Locate the cell with the specified text and output its (x, y) center coordinate. 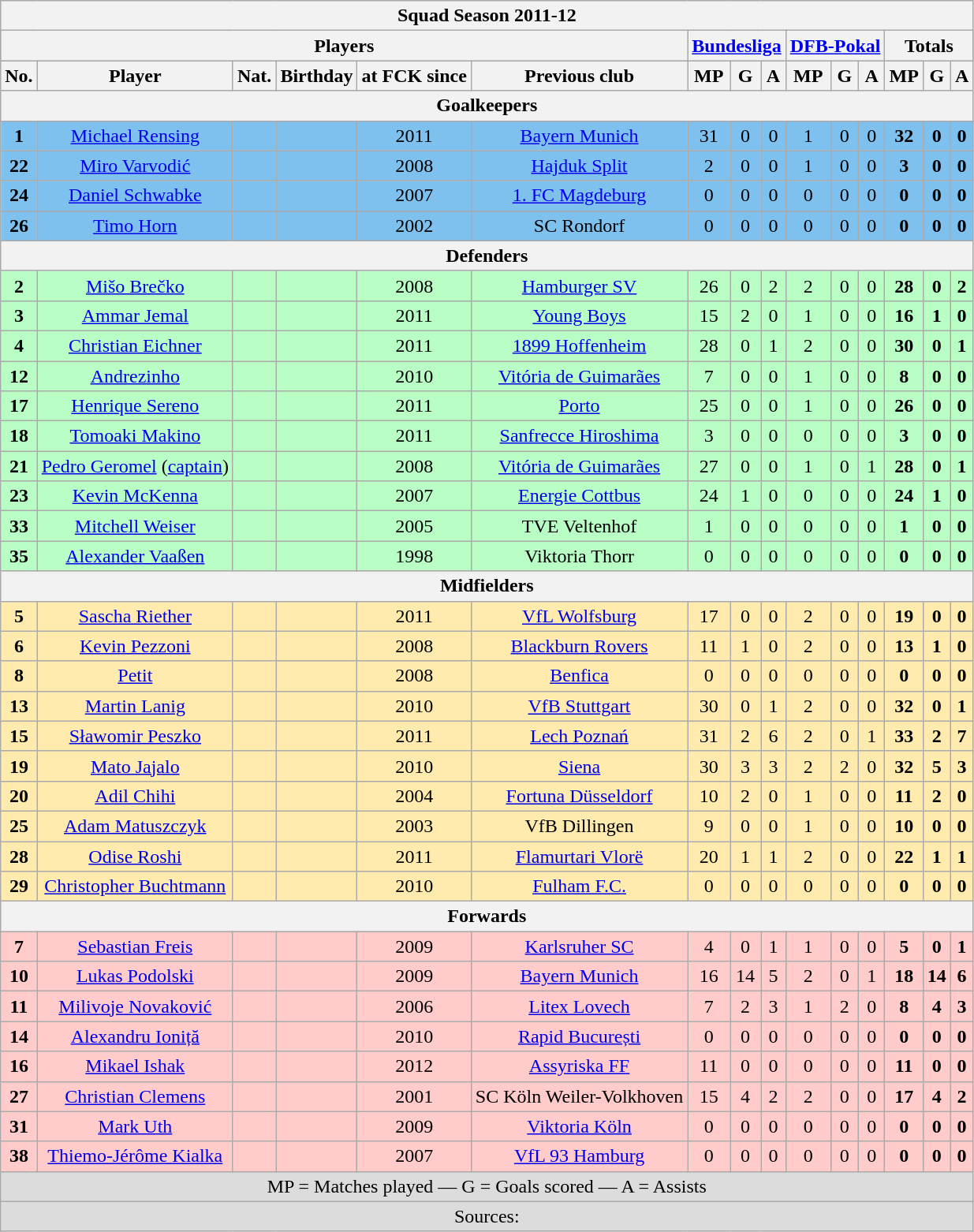
9 (709, 826)
Siena (579, 766)
Benfica (579, 676)
Lukas Podolski (135, 976)
Sources: (487, 1216)
Ammar Jemal (135, 315)
Adil Chihi (135, 796)
2001 (414, 1096)
Daniel Schwabke (135, 196)
Hamburger SV (579, 286)
12 (19, 376)
Pedro Geromel (captain) (135, 466)
Alexandru Ioniță (135, 1036)
35 (19, 556)
Fortuna Düsseldorf (579, 796)
VfB Dillingen (579, 826)
VfL Wolfsburg (579, 616)
Defenders (487, 256)
Mato Jajalo (135, 766)
Lech Poznań (579, 736)
2012 (414, 1066)
2004 (414, 796)
1. FC Magdeburg (579, 196)
Previous club (579, 76)
Rapid București (579, 1036)
Hajduk Split (579, 166)
1899 Hoffenheim (579, 345)
Player (135, 76)
Andrezinho (135, 376)
Sławomir Peszko (135, 736)
DFB-Pokal (835, 46)
29 (19, 887)
VfB Stuttgart (579, 706)
TVE Veltenhof (579, 526)
Martin Lanig (135, 706)
Birthday (317, 76)
Timo Horn (135, 226)
Blackburn Rovers (579, 646)
Karlsruher SC (579, 946)
Christian Eichner (135, 345)
38 (19, 1156)
2005 (414, 526)
Mišo Brečko (135, 286)
Forwards (487, 917)
Assyriska FF (579, 1066)
2006 (414, 1006)
Mitchell Weiser (135, 526)
Sebastian Freis (135, 946)
Energie Cottbus (579, 496)
21 (19, 466)
SC Rondorf (579, 226)
Mikael Ishak (135, 1066)
Alexander Vaaßen (135, 556)
Kevin McKenna (135, 496)
Bundesliga (737, 46)
Viktoria Köln (579, 1126)
Christian Clemens (135, 1096)
Christopher Buchtmann (135, 887)
Litex Lovech (579, 1006)
Totals (929, 46)
Tomoaki Makino (135, 436)
VfL 93 Hamburg (579, 1156)
2003 (414, 826)
Porto (579, 406)
Adam Matuszczyk (135, 826)
Mark Uth (135, 1126)
Sanfrecce Hiroshima (579, 436)
Miro Varvodić (135, 166)
1998 (414, 556)
SC Köln Weiler-Volkhoven (579, 1096)
Petit (135, 676)
Nat. (254, 76)
Odise Roshi (135, 856)
Young Boys (579, 315)
Thiemo-Jérôme Kialka (135, 1156)
Squad Season 2011-12 (487, 16)
Henrique Sereno (135, 406)
Goalkeepers (487, 106)
Players (344, 46)
Viktoria Thorr (579, 556)
Midfielders (487, 586)
Fulham F.C. (579, 887)
23 (19, 496)
MP = Matches played — G = Goals scored — A = Assists (487, 1186)
Michael Rensing (135, 136)
No. (19, 76)
Sascha Riether (135, 616)
Kevin Pezzoni (135, 646)
Flamurtari Vlorë (579, 856)
2002 (414, 226)
Milivoje Novaković (135, 1006)
at FCK since (414, 76)
